Capture the cell that displays the provided text and extract its [X, Y] central coordinate. 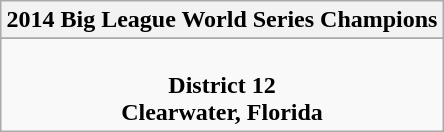
District 12 Clearwater, Florida [222, 85]
2014 Big League World Series Champions [222, 20]
